Scan for the cell matching the given text and deliver its [X, Y] coordinate at center. 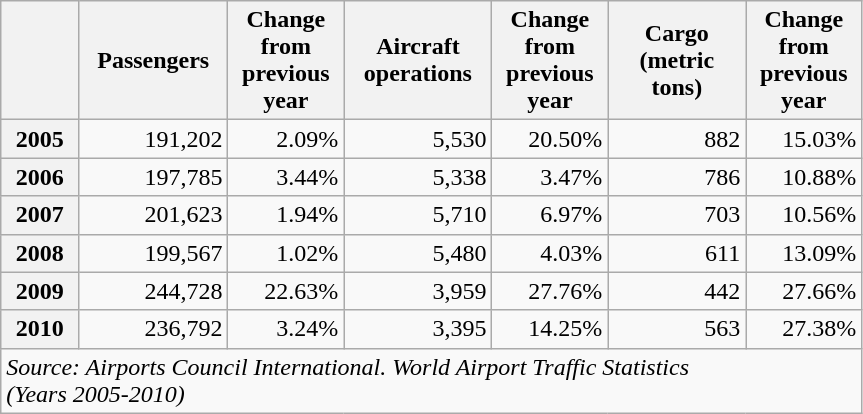
5,530 [418, 139]
Cargo(metric tons) [677, 60]
1.02% [286, 253]
13.09% [804, 253]
Aircraft operations [418, 60]
10.56% [804, 215]
27.38% [804, 329]
14.25% [550, 329]
15.03% [804, 139]
2007 [40, 215]
244,728 [154, 291]
442 [677, 291]
5,710 [418, 215]
Source: Airports Council International. World Airport Traffic Statistics(Years 2005-2010) [432, 380]
191,202 [154, 139]
882 [677, 139]
703 [677, 215]
3.47% [550, 177]
3.44% [286, 177]
236,792 [154, 329]
3,395 [418, 329]
611 [677, 253]
199,567 [154, 253]
563 [677, 329]
Passengers [154, 60]
201,623 [154, 215]
197,785 [154, 177]
2006 [40, 177]
3,959 [418, 291]
2005 [40, 139]
4.03% [550, 253]
27.66% [804, 291]
1.94% [286, 215]
786 [677, 177]
5,480 [418, 253]
5,338 [418, 177]
22.63% [286, 291]
2.09% [286, 139]
2009 [40, 291]
2008 [40, 253]
20.50% [550, 139]
2010 [40, 329]
27.76% [550, 291]
10.88% [804, 177]
6.97% [550, 215]
3.24% [286, 329]
